Search for the cell housing the specified text and yield its (x, y) center coordinate. 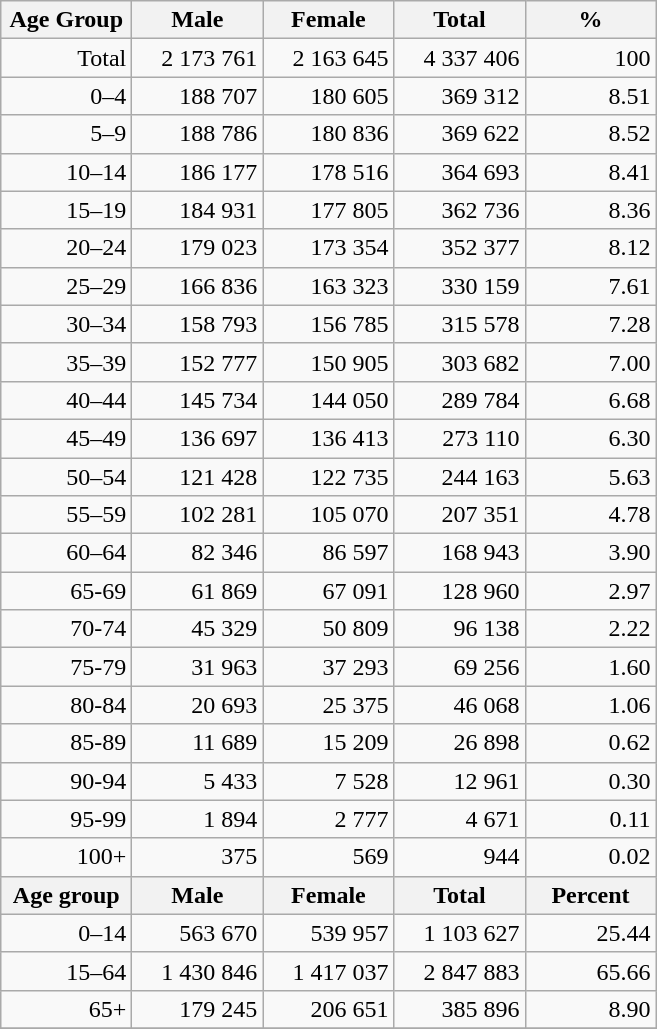
46 068 (460, 705)
188 786 (198, 134)
37 293 (328, 667)
121 428 (198, 477)
173 354 (328, 248)
362 736 (460, 210)
0.02 (590, 857)
330 159 (460, 286)
8.90 (590, 1009)
186 177 (198, 172)
369 622 (460, 134)
45–49 (66, 438)
65+ (66, 1009)
2 163 645 (328, 58)
2.22 (590, 629)
Age Group (66, 20)
244 163 (460, 477)
1 417 037 (328, 971)
145 734 (198, 400)
375 (198, 857)
1 103 627 (460, 933)
45 329 (198, 629)
100 (590, 58)
8.12 (590, 248)
96 138 (460, 629)
75-79 (66, 667)
144 050 (328, 400)
569 (328, 857)
2 847 883 (460, 971)
1 430 846 (198, 971)
1 894 (198, 819)
6.68 (590, 400)
136 697 (198, 438)
60–64 (66, 553)
206 651 (328, 1009)
369 312 (460, 96)
0–4 (66, 96)
184 931 (198, 210)
61 869 (198, 591)
385 896 (460, 1009)
122 735 (328, 477)
20 693 (198, 705)
273 110 (460, 438)
25 375 (328, 705)
179 023 (198, 248)
8.52 (590, 134)
150 905 (328, 362)
944 (460, 857)
178 516 (328, 172)
364 693 (460, 172)
25–29 (66, 286)
50 809 (328, 629)
25.44 (590, 933)
5 433 (198, 781)
102 281 (198, 515)
2 173 761 (198, 58)
100+ (66, 857)
11 689 (198, 743)
% (590, 20)
7.61 (590, 286)
7 528 (328, 781)
156 785 (328, 324)
163 323 (328, 286)
8.36 (590, 210)
35–39 (66, 362)
Age group (66, 895)
0.30 (590, 781)
158 793 (198, 324)
4 671 (460, 819)
95-99 (66, 819)
15–19 (66, 210)
85-89 (66, 743)
10–14 (66, 172)
188 707 (198, 96)
0–14 (66, 933)
86 597 (328, 553)
2 777 (328, 819)
90-94 (66, 781)
65.66 (590, 971)
65-69 (66, 591)
180 605 (328, 96)
303 682 (460, 362)
152 777 (198, 362)
7.28 (590, 324)
40–44 (66, 400)
207 351 (460, 515)
82 346 (198, 553)
6.30 (590, 438)
12 961 (460, 781)
105 070 (328, 515)
0.62 (590, 743)
1.06 (590, 705)
8.51 (590, 96)
180 836 (328, 134)
7.00 (590, 362)
69 256 (460, 667)
352 377 (460, 248)
166 836 (198, 286)
4 337 406 (460, 58)
128 960 (460, 591)
55–59 (66, 515)
80-84 (66, 705)
539 957 (328, 933)
315 578 (460, 324)
563 670 (198, 933)
289 784 (460, 400)
67 091 (328, 591)
20–24 (66, 248)
177 805 (328, 210)
30–34 (66, 324)
50–54 (66, 477)
15–64 (66, 971)
2.97 (590, 591)
70-74 (66, 629)
179 245 (198, 1009)
15 209 (328, 743)
0.11 (590, 819)
Percent (590, 895)
31 963 (198, 667)
5.63 (590, 477)
26 898 (460, 743)
136 413 (328, 438)
4.78 (590, 515)
3.90 (590, 553)
5–9 (66, 134)
8.41 (590, 172)
168 943 (460, 553)
1.60 (590, 667)
